From the cell containing the given text, extract its center point as (X, Y) coordinate. 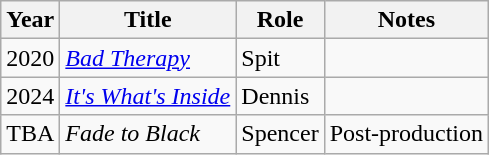
2020 (30, 58)
Notes (406, 20)
Bad Therapy (148, 58)
2024 (30, 96)
Post-production (406, 134)
Year (30, 20)
Role (280, 20)
TBA (30, 134)
Dennis (280, 96)
It's What's Inside (148, 96)
Spencer (280, 134)
Title (148, 20)
Fade to Black (148, 134)
Spit (280, 58)
